Output the (x, y) coordinate of the center of the cell containing the given text.  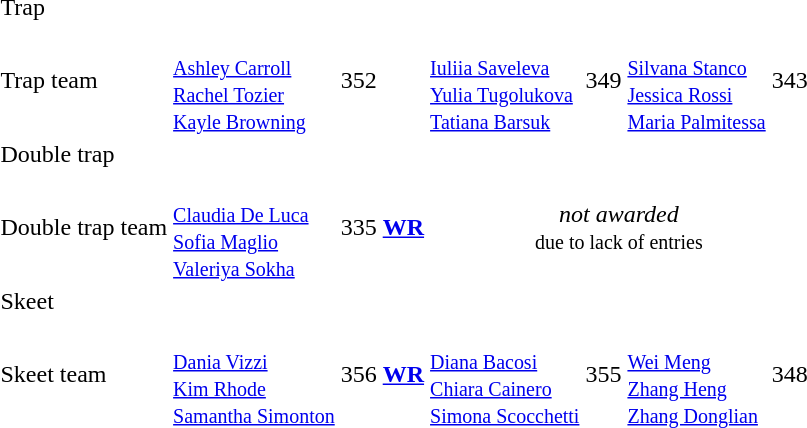
Iuliia SavelevaYulia TugolukovaTatiana Barsuk (505, 80)
Claudia De LucaSofia MaglioValeriya Sokha (254, 228)
Ashley CarrollRachel TozierKayle Browning (254, 80)
352 (382, 80)
349 (604, 80)
335 WR (382, 228)
Silvana StancoJessica RossiMaria Palmitessa (696, 80)
